Scan for the cell matching the given text and deliver its [x, y] coordinate at center. 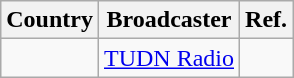
Country [50, 20]
Ref. [266, 20]
TUDN Radio [168, 58]
Broadcaster [168, 20]
